Provide the [X, Y] coordinate of the cell's center where the given text is located.  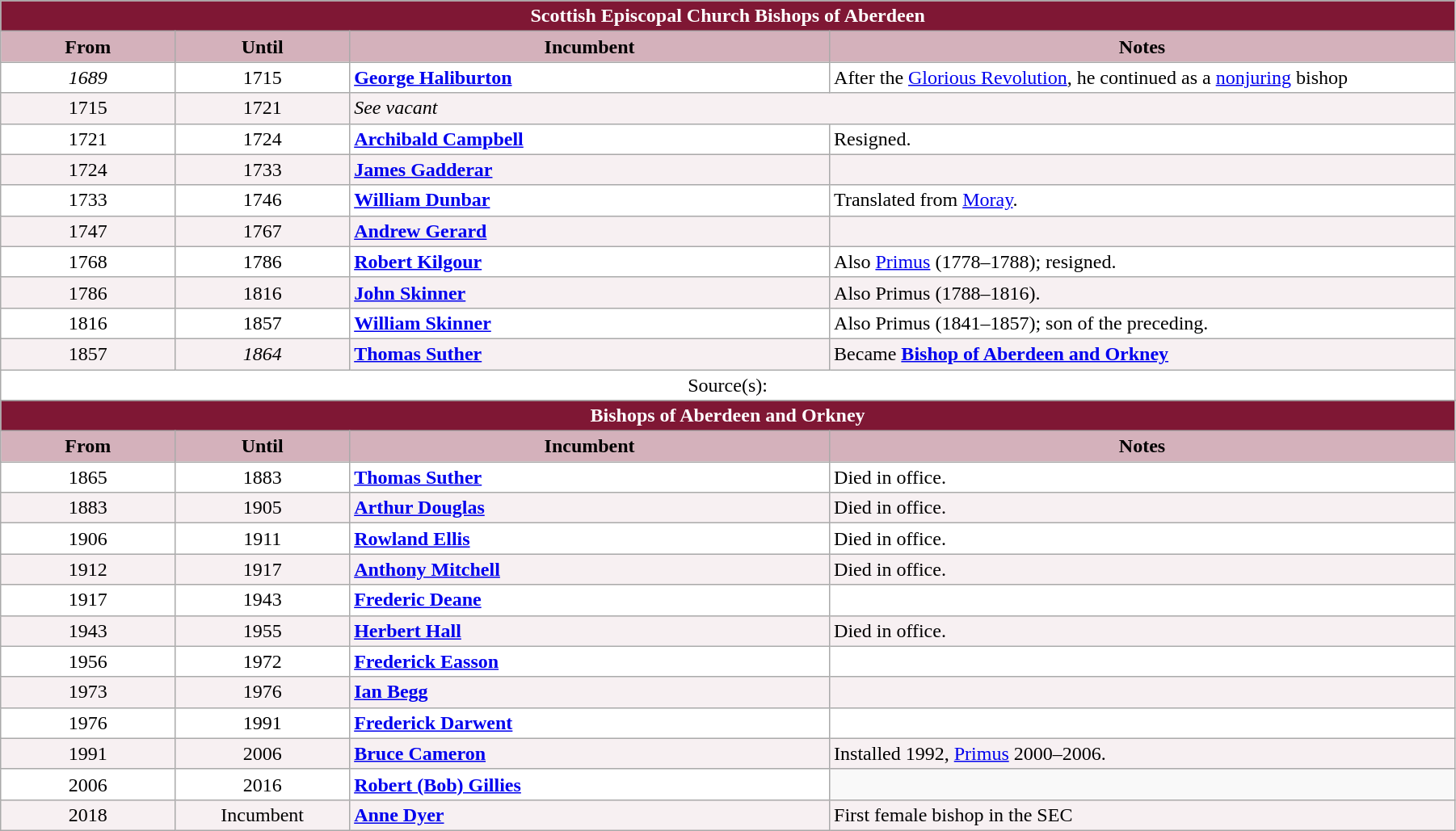
Herbert Hall [590, 631]
Robert Kilgour [590, 262]
1972 [263, 661]
Also Primus (1788–1816). [1142, 292]
Andrew Gerard [590, 231]
Became Bishop of Aberdeen and Orkney [1142, 354]
2016 [263, 784]
1689 [88, 78]
Frederic Deane [590, 600]
Installed 1992, Primus 2000–2006. [1142, 753]
Anthony Mitchell [590, 569]
Also Primus (1778–1788); resigned. [1142, 262]
1906 [88, 539]
1747 [88, 231]
1767 [263, 231]
James Gadderar [590, 170]
First female bishop in the SEC [1142, 815]
Arthur Douglas [590, 508]
Anne Dyer [590, 815]
William Skinner [590, 323]
1955 [263, 631]
1911 [263, 539]
Archibald Campbell [590, 139]
Scottish Episcopal Church Bishops of Aberdeen [728, 16]
William Dunbar [590, 200]
Also Primus (1841–1857); son of the preceding. [1142, 323]
George Haliburton [590, 78]
Frederick Darwent [590, 723]
1865 [88, 477]
1956 [88, 661]
Robert (Bob) Gillies [590, 784]
2018 [88, 815]
After the Glorious Revolution, he continued as a nonjuring bishop [1142, 78]
1912 [88, 569]
Rowland Ellis [590, 539]
See vacant [903, 108]
Source(s): [728, 385]
Bruce Cameron [590, 753]
Ian Begg [590, 692]
John Skinner [590, 292]
1768 [88, 262]
Bishops of Aberdeen and Orkney [728, 416]
Frederick Easson [590, 661]
1864 [263, 354]
Resigned. [1142, 139]
1746 [263, 200]
1973 [88, 692]
1905 [263, 508]
Translated from Moray. [1142, 200]
